Pinpoint the cell where the given text exists, returning its (x, y) midpoint coordinate. 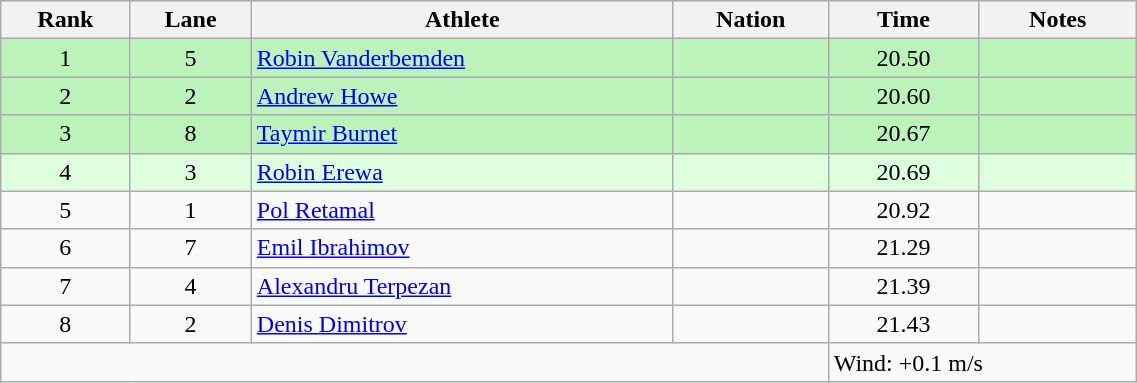
Robin Vanderbemden (462, 58)
20.67 (903, 134)
Time (903, 20)
Athlete (462, 20)
21.43 (903, 324)
6 (66, 248)
20.60 (903, 96)
21.29 (903, 248)
Notes (1058, 20)
Wind: +0.1 m/s (982, 362)
20.50 (903, 58)
Rank (66, 20)
Andrew Howe (462, 96)
Taymir Burnet (462, 134)
Robin Erewa (462, 172)
Nation (750, 20)
Denis Dimitrov (462, 324)
20.69 (903, 172)
Pol Retamal (462, 210)
Lane (190, 20)
21.39 (903, 286)
Emil Ibrahimov (462, 248)
Alexandru Terpezan (462, 286)
20.92 (903, 210)
